Find where the given text appears and provide that cell's center as (x, y) coordinate. 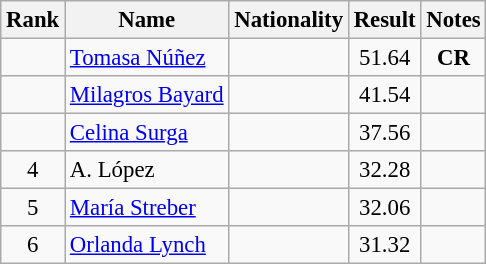
Result (384, 20)
41.54 (384, 95)
32.06 (384, 208)
Nationality (288, 20)
Name (147, 20)
Notes (454, 20)
6 (33, 245)
Rank (33, 20)
CR (454, 58)
31.32 (384, 245)
4 (33, 170)
32.28 (384, 170)
María Streber (147, 208)
5 (33, 208)
37.56 (384, 133)
51.64 (384, 58)
Celina Surga (147, 133)
Orlanda Lynch (147, 245)
Tomasa Núñez (147, 58)
A. López (147, 170)
Milagros Bayard (147, 95)
